Detect which cell encompasses the target text, then output its (x, y) center coordinate. 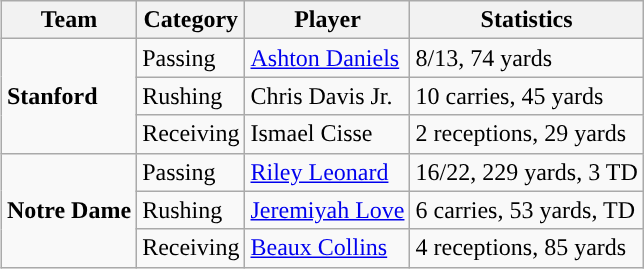
Player (328, 20)
Ashton Daniels (328, 58)
Statistics (526, 20)
Beaux Collins (328, 248)
Notre Dame (68, 210)
Category (191, 20)
2 receptions, 29 yards (526, 134)
10 carries, 45 yards (526, 96)
Stanford (68, 96)
Chris Davis Jr. (328, 96)
Ismael Cisse (328, 134)
4 receptions, 85 yards (526, 248)
Team (68, 20)
Riley Leonard (328, 172)
6 carries, 53 yards, TD (526, 210)
16/22, 229 yards, 3 TD (526, 172)
Jeremiyah Love (328, 210)
8/13, 74 yards (526, 58)
